Locate the cell with the specified text and output its (X, Y) center coordinate. 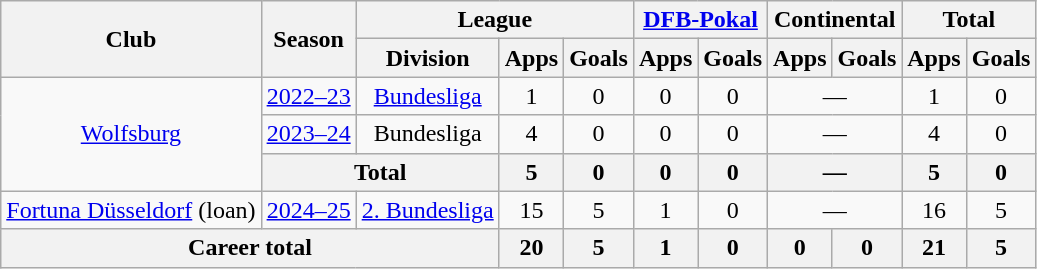
16 (934, 210)
Continental (835, 20)
2024–25 (308, 210)
20 (531, 248)
15 (531, 210)
Club (131, 39)
League (494, 20)
Division (428, 58)
Fortuna Düsseldorf (loan) (131, 210)
2. Bundesliga (428, 210)
DFB-Pokal (700, 20)
2022–23 (308, 96)
21 (934, 248)
Wolfsburg (131, 134)
2023–24 (308, 134)
Season (308, 39)
Career total (250, 248)
